Determine the [X, Y] coordinate at the center of the cell enclosing the given text.  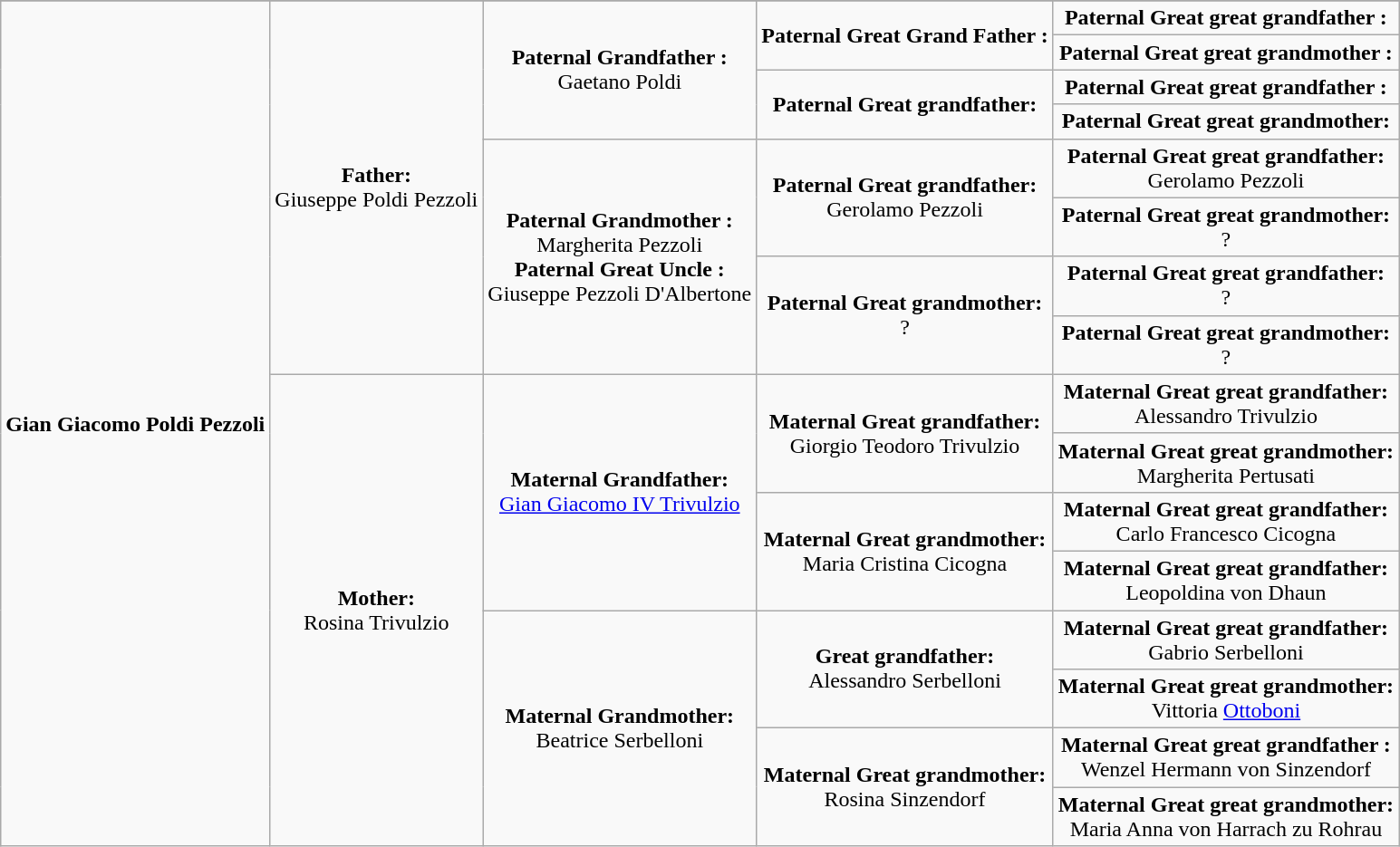
Maternal Great great grandfather:Carlo Francesco Cicogna [1225, 522]
Paternal Great great grandmother : [1225, 53]
Maternal Great great grandmother:Vittoria Ottoboni [1225, 699]
Maternal Great great grandfather:Alessandro Trivulzio [1225, 404]
Maternal Great great grandfather:Gabrio Serbelloni [1225, 640]
Paternal Great great grandfather:? [1225, 286]
Paternal Great grandfather:Gerolamo Pezzoli [904, 197]
Maternal Great great grandfather:Leopoldina von Dhaun [1225, 580]
Father:Giuseppe Poldi Pezzoli [377, 188]
Paternal Grandmother :Margherita PezzoliPaternal Great Uncle :Giuseppe Pezzoli D'Albertone [620, 256]
Paternal Great grandfather: [904, 104]
Great grandfather:Alessandro Serbelloni [904, 669]
Gian Giacomo Poldi Pezzoli [136, 424]
Paternal Great grandmother:? [904, 315]
Maternal Great grandmother:Maria Cristina Cicogna [904, 551]
Maternal Great grandmother:Rosina Sinzendorf [904, 787]
Maternal Great grandfather:Giorgio Teodoro Trivulzio [904, 433]
Mother:Rosina Trivulzio [377, 610]
Maternal Great great grandmother:Maria Anna von Harrach zu Rohrau [1225, 817]
Maternal Great great grandmother:Margherita Pertusati [1225, 462]
Paternal Great great grandfather:Gerolamo Pezzoli [1225, 168]
Paternal Great great grandmother: [1225, 121]
Paternal Grandfather :Gaetano Poldi [620, 70]
Maternal Great great grandfather :Wenzel Hermann von Sinzendorf [1225, 757]
Maternal Grandmother:Beatrice Serbelloni [620, 728]
Paternal Great Grand Father : [904, 35]
Maternal Grandfather:Gian Giacomo IV Trivulzio [620, 492]
